Return (x, y) of the center of cell containing provided text 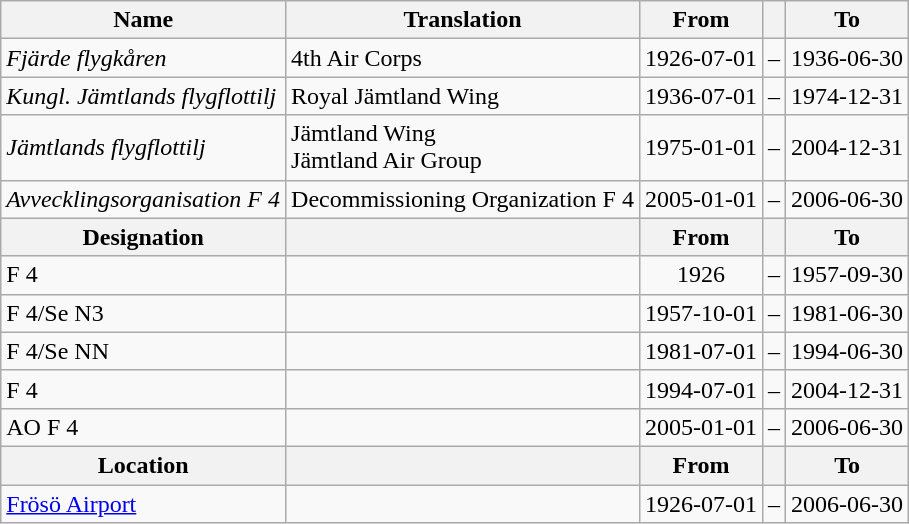
1981-07-01 (700, 351)
1957-10-01 (700, 313)
Kungl. Jämtlands flygflottilj (144, 96)
1926 (700, 275)
1936-06-30 (848, 58)
F 4/Se NN (144, 351)
Decommissioning Organization F 4 (463, 199)
Designation (144, 237)
Avvecklingsorganisation F 4 (144, 199)
1975-01-01 (700, 148)
Name (144, 20)
1957-09-30 (848, 275)
Jämtland WingJämtland Air Group (463, 148)
Translation (463, 20)
1994-06-30 (848, 351)
Jämtlands flygflottilj (144, 148)
F 4/Se N3 (144, 313)
1994-07-01 (700, 389)
1981-06-30 (848, 313)
AO F 4 (144, 427)
Frösö Airport (144, 503)
1974-12-31 (848, 96)
4th Air Corps (463, 58)
Location (144, 465)
Fjärde flygkåren (144, 58)
1936-07-01 (700, 96)
Royal Jämtland Wing (463, 96)
